Find where the given text appears and provide that cell's center as (x, y) coordinate. 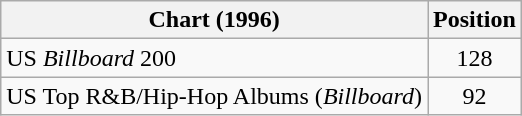
Chart (1996) (214, 20)
US Billboard 200 (214, 58)
US Top R&B/Hip-Hop Albums (Billboard) (214, 96)
92 (475, 96)
128 (475, 58)
Position (475, 20)
